Identify which cell holds the provided text, then report its (X, Y) central coordinate. 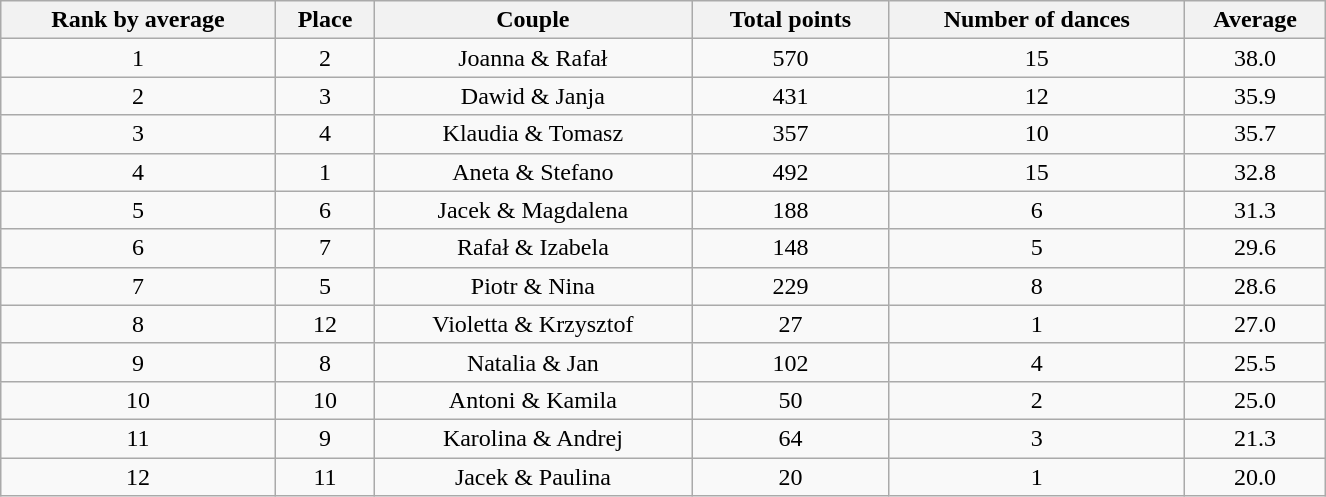
229 (791, 286)
570 (791, 58)
Klaudia & Tomasz (532, 134)
Rank by average (138, 20)
25.0 (1254, 400)
Jacek & Paulina (532, 477)
Joanna & Rafał (532, 58)
Total points (791, 20)
Place (325, 20)
20 (791, 477)
35.7 (1254, 134)
Antoni & Kamila (532, 400)
Natalia & Jan (532, 362)
357 (791, 134)
25.5 (1254, 362)
102 (791, 362)
50 (791, 400)
Rafał & Izabela (532, 248)
Piotr & Nina (532, 286)
29.6 (1254, 248)
32.8 (1254, 172)
28.6 (1254, 286)
27 (791, 324)
148 (791, 248)
Dawid & Janja (532, 96)
31.3 (1254, 210)
21.3 (1254, 438)
Aneta & Stefano (532, 172)
492 (791, 172)
Karolina & Andrej (532, 438)
38.0 (1254, 58)
20.0 (1254, 477)
Violetta & Krzysztof (532, 324)
Jacek & Magdalena (532, 210)
Average (1254, 20)
188 (791, 210)
Couple (532, 20)
64 (791, 438)
35.9 (1254, 96)
431 (791, 96)
Number of dances (1036, 20)
27.0 (1254, 324)
